Locate the cell with the specified text and output its [X, Y] center coordinate. 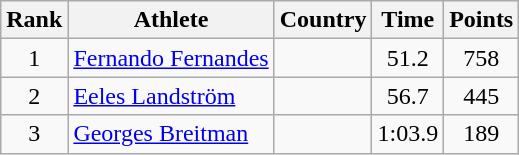
Country [323, 20]
51.2 [408, 58]
Fernando Fernandes [171, 58]
Points [482, 20]
445 [482, 96]
3 [34, 134]
Eeles Landström [171, 96]
758 [482, 58]
1:03.9 [408, 134]
Time [408, 20]
2 [34, 96]
189 [482, 134]
56.7 [408, 96]
Rank [34, 20]
Georges Breitman [171, 134]
1 [34, 58]
Athlete [171, 20]
